For the text-containing cell, return its midpoint in [x, y] coordinate format. 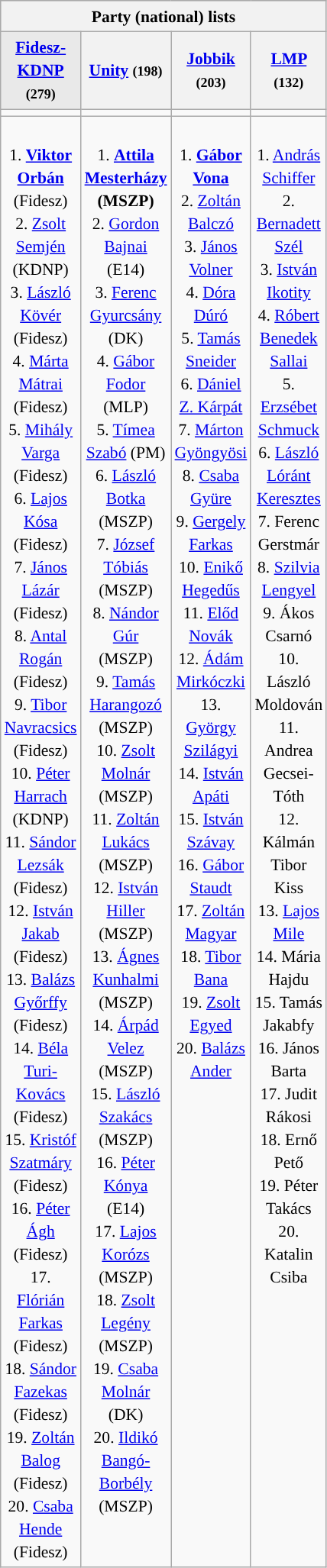
LMP (132) [289, 70]
Jobbik (203) [211, 70]
Unity (198) [126, 70]
Fidesz-KDNP (279) [41, 70]
Party (national) lists [163, 16]
